Extract the [X, Y] coordinate from the center of the cell holding the provided text.  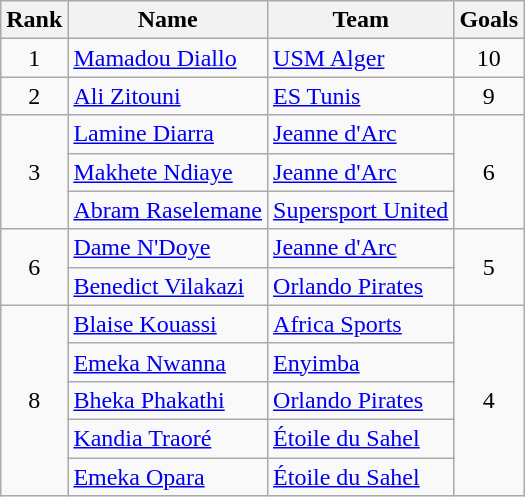
1 [34, 58]
Bheka Phakathi [168, 400]
USM Alger [361, 58]
Goals [489, 20]
Abram Raselemane [168, 210]
Dame N'Doye [168, 248]
Africa Sports [361, 324]
Rank [34, 20]
Name [168, 20]
Emeka Nwanna [168, 362]
ES Tunis [361, 96]
Supersport United [361, 210]
Makhete Ndiaye [168, 172]
Kandia Traoré [168, 438]
10 [489, 58]
Blaise Kouassi [168, 324]
5 [489, 267]
8 [34, 400]
Team [361, 20]
2 [34, 96]
4 [489, 400]
Lamine Diarra [168, 134]
3 [34, 172]
Ali Zitouni [168, 96]
Mamadou Diallo [168, 58]
9 [489, 96]
Enyimba [361, 362]
Benedict Vilakazi [168, 286]
Emeka Opara [168, 477]
